Search for the cell housing the specified text and yield its [X, Y] center coordinate. 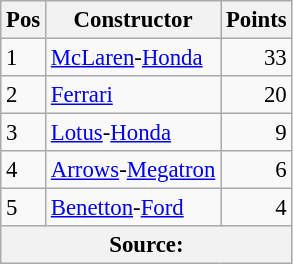
5 [24, 208]
Constructor [134, 20]
Benetton-Ford [134, 208]
6 [256, 170]
20 [256, 95]
Arrows-Megatron [134, 170]
Points [256, 20]
Source: [146, 245]
Ferrari [134, 95]
2 [24, 95]
9 [256, 133]
33 [256, 58]
3 [24, 133]
McLaren-Honda [134, 58]
Lotus-Honda [134, 133]
Pos [24, 20]
1 [24, 58]
